Search for the cell housing the specified text and yield its [X, Y] center coordinate. 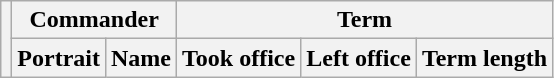
Commander [94, 20]
Name [140, 58]
Portrait [59, 58]
Took office [239, 58]
Term [365, 20]
Term length [484, 58]
Left office [359, 58]
